Provide the [x, y] coordinate of the cell's center where the given text is located.  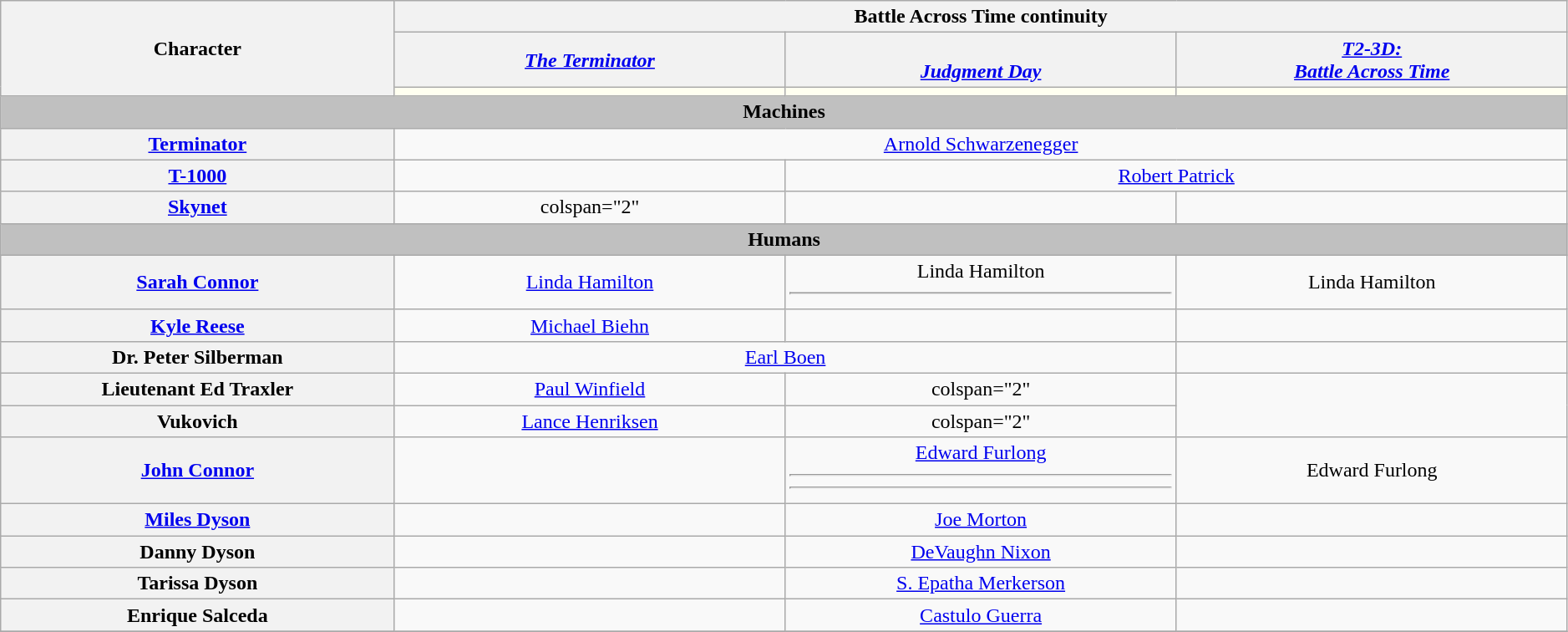
Sarah Connor [197, 283]
Skynet [197, 207]
Robert Patrick [1176, 176]
Humans [784, 239]
Earl Boen [785, 357]
John Connor [197, 471]
Arnold Schwarzenegger [981, 144]
Enrique Salceda [197, 615]
Terminator [197, 144]
T-1000 [197, 176]
Machines [784, 112]
Vukovich [197, 420]
Michael Biehn [590, 325]
Castulo Guerra [981, 615]
The Terminator [590, 60]
T2-3D:Battle Across Time [1372, 60]
Dr. Peter Silberman [197, 357]
Miles Dyson [197, 520]
Joe Morton [981, 520]
S. Epatha Merkerson [981, 584]
Lieutenant Ed Traxler [197, 389]
Lance Henriksen [590, 420]
Kyle Reese [197, 325]
Character [197, 48]
Battle Across Time continuity [981, 17]
DeVaughn Nixon [981, 552]
Paul Winfield [590, 389]
Tarissa Dyson [197, 584]
Danny Dyson [197, 552]
Judgment Day [981, 60]
